Determine the (X, Y) coordinate at the center of the cell enclosing the given text.  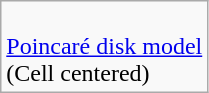
Poincaré disk model(Cell centered) (104, 47)
